Return the (x, y) coordinate for the center point of the cell that contains the specified text.  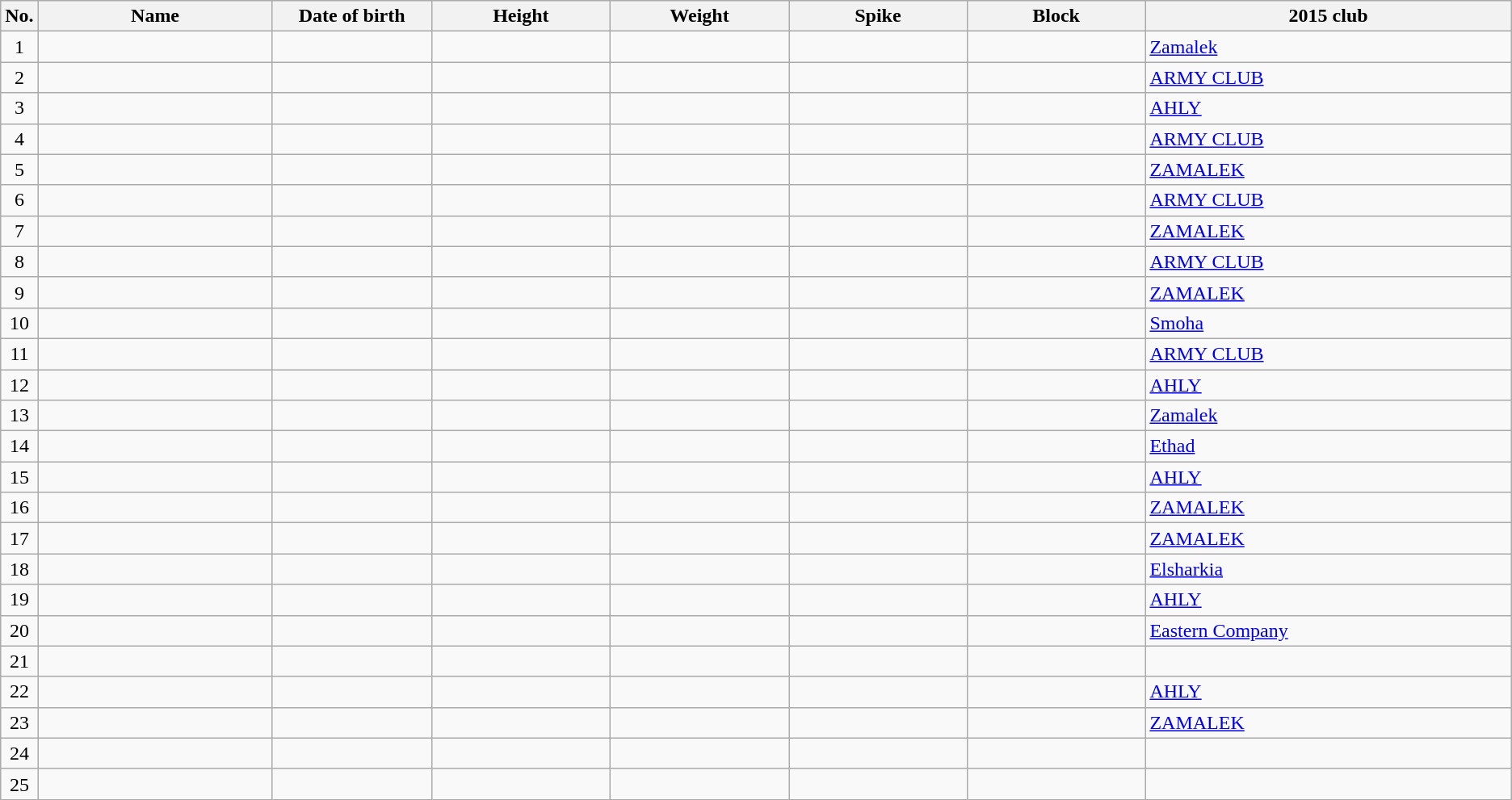
Smoha (1328, 323)
Height (520, 16)
20 (19, 630)
Ethad (1328, 446)
1 (19, 47)
7 (19, 231)
9 (19, 292)
6 (19, 200)
22 (19, 692)
Elsharkia (1328, 569)
Name (155, 16)
23 (19, 723)
8 (19, 262)
2015 club (1328, 16)
19 (19, 600)
14 (19, 446)
21 (19, 661)
Date of birth (352, 16)
16 (19, 508)
15 (19, 477)
3 (19, 108)
Block (1056, 16)
12 (19, 385)
4 (19, 139)
Spike (879, 16)
5 (19, 170)
25 (19, 784)
10 (19, 323)
17 (19, 538)
No. (19, 16)
11 (19, 354)
18 (19, 569)
Weight (699, 16)
13 (19, 416)
2 (19, 77)
24 (19, 753)
Eastern Company (1328, 630)
